Find where the given text appears and provide that cell's center as (X, Y) coordinate. 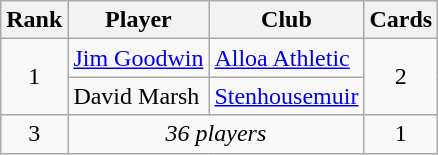
Player (138, 20)
Alloa Athletic (286, 58)
Jim Goodwin (138, 58)
Club (286, 20)
Cards (401, 20)
2 (401, 77)
Stenhousemuir (286, 96)
3 (34, 134)
Rank (34, 20)
36 players (216, 134)
David Marsh (138, 96)
